From the cell containing the given text, extract its center point as [x, y] coordinate. 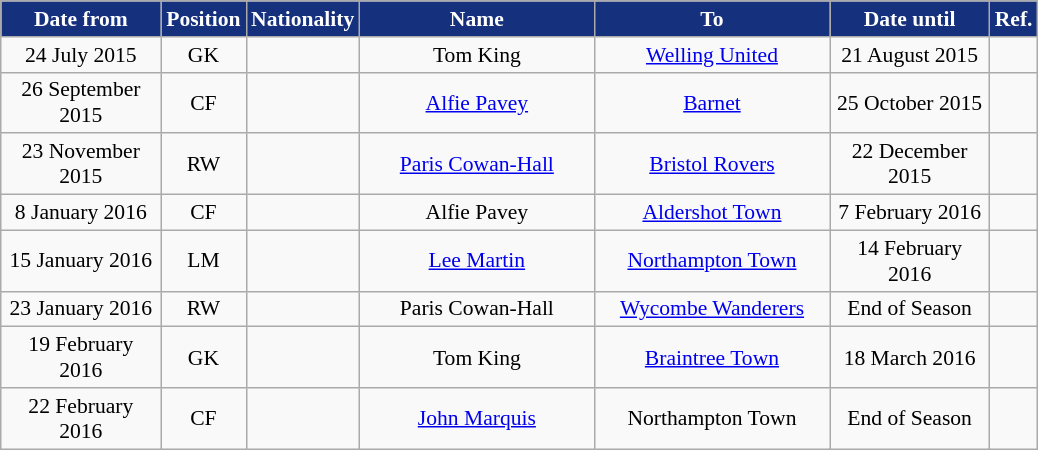
21 August 2015 [910, 55]
LM [204, 260]
25 October 2015 [910, 102]
Date from [81, 19]
23 January 2016 [81, 309]
Barnet [712, 102]
Lee Martin [476, 260]
Name [476, 19]
22 December 2015 [910, 164]
Position [204, 19]
To [712, 19]
John Marquis [476, 418]
14 February 2016 [910, 260]
Welling United [712, 55]
Aldershot Town [712, 213]
24 July 2015 [81, 55]
Bristol Rovers [712, 164]
Braintree Town [712, 358]
Date until [910, 19]
23 November 2015 [81, 164]
22 February 2016 [81, 418]
15 January 2016 [81, 260]
Wycombe Wanderers [712, 309]
19 February 2016 [81, 358]
Nationality [302, 19]
7 February 2016 [910, 213]
Ref. [1014, 19]
8 January 2016 [81, 213]
18 March 2016 [910, 358]
26 September 2015 [81, 102]
